Provide the [X, Y] coordinate of the cell's center where the given text is located.  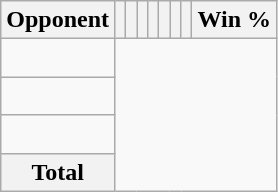
Win % [234, 20]
Opponent [58, 20]
Total [58, 172]
